Identify which cell holds the provided text, then report its (X, Y) central coordinate. 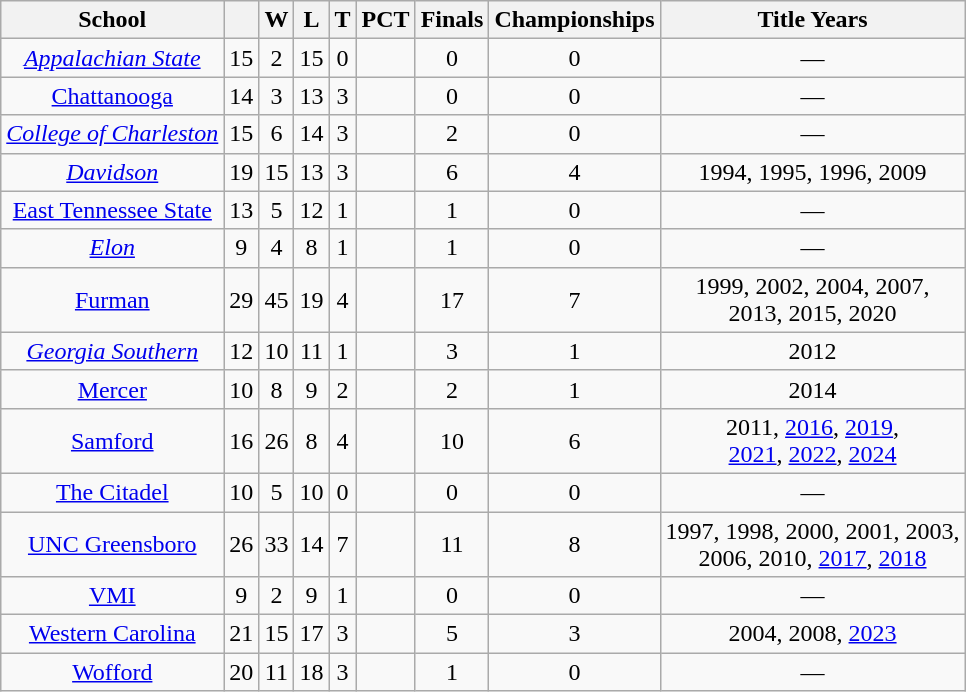
PCT (386, 20)
Davidson (112, 172)
T (342, 20)
2011, 2016, 2019,2021, 2022, 2024 (812, 440)
VMI (112, 596)
2004, 2008, 2023 (812, 634)
20 (242, 672)
East Tennessee State (112, 210)
33 (276, 544)
School (112, 20)
Appalachian State (112, 58)
Samford (112, 440)
L (312, 20)
2012 (812, 351)
1994, 1995, 1996, 2009 (812, 172)
Mercer (112, 389)
Championships (574, 20)
Western Carolina (112, 634)
16 (242, 440)
18 (312, 672)
College of Charleston (112, 134)
Elon (112, 248)
Wofford (112, 672)
Chattanooga (112, 96)
Finals (452, 20)
Georgia Southern (112, 351)
Title Years (812, 20)
W (276, 20)
1997, 1998, 2000, 2001, 2003,2006, 2010, 2017, 2018 (812, 544)
21 (242, 634)
1999, 2002, 2004, 2007,2013, 2015, 2020 (812, 300)
The Citadel (112, 492)
2014 (812, 389)
29 (242, 300)
UNC Greensboro (112, 544)
Furman (112, 300)
45 (276, 300)
